Search for the cell housing the specified text and yield its (x, y) center coordinate. 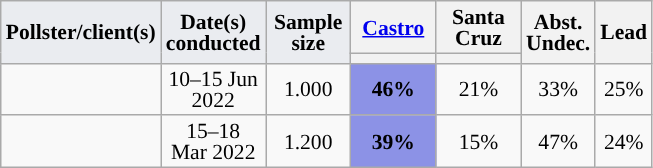
39% (394, 142)
Samplesize (308, 32)
Date(s)conducted (214, 32)
46% (394, 89)
1.000 (308, 89)
25% (624, 89)
Castro (394, 27)
15–18 Mar 2022 (214, 142)
Lead (624, 32)
1.200 (308, 142)
33% (558, 89)
Pollster/client(s) (81, 32)
24% (624, 142)
10–15 Jun 2022 (214, 89)
Santa Cruz (478, 27)
21% (478, 89)
Abst.Undec. (558, 32)
15% (478, 142)
47% (558, 142)
